From the cell containing the given text, extract its center point as [X, Y] coordinate. 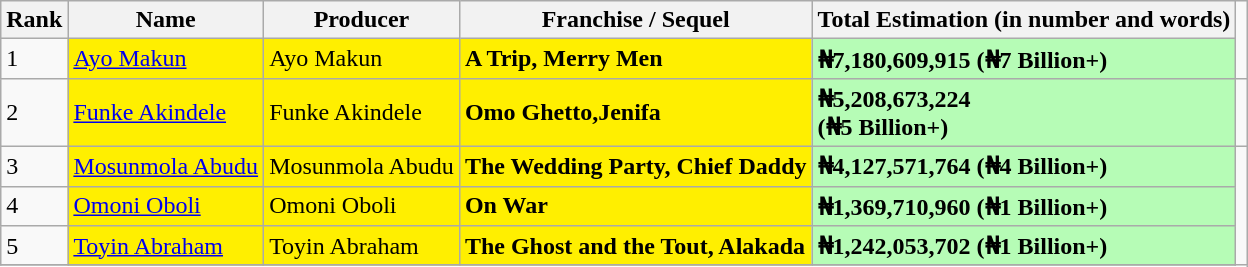
₦7,180,609,915 (₦7 Billion+) [1024, 59]
Rank [34, 20]
Producer [362, 20]
Omo Ghetto,Jenifa [636, 112]
₦1,242,053,702 (₦1 Billion+) [1024, 246]
Name [166, 20]
The Ghost and the Tout, Alakada [636, 246]
Franchise / Sequel [636, 20]
A Trip, Merry Men [636, 59]
5 [34, 246]
₦5,208,673,224(₦5 Billion+) [1024, 112]
Total Estimation (in number and words) [1024, 20]
₦1,369,710,960 (₦1 Billion+) [1024, 206]
3 [34, 166]
4 [34, 206]
₦4,127,571,764 (₦4 Billion+) [1024, 166]
The Wedding Party, Chief Daddy [636, 166]
1 [34, 59]
2 [34, 112]
On War [636, 206]
